Determine the (x, y) coordinate at the center of the cell enclosing the given text.  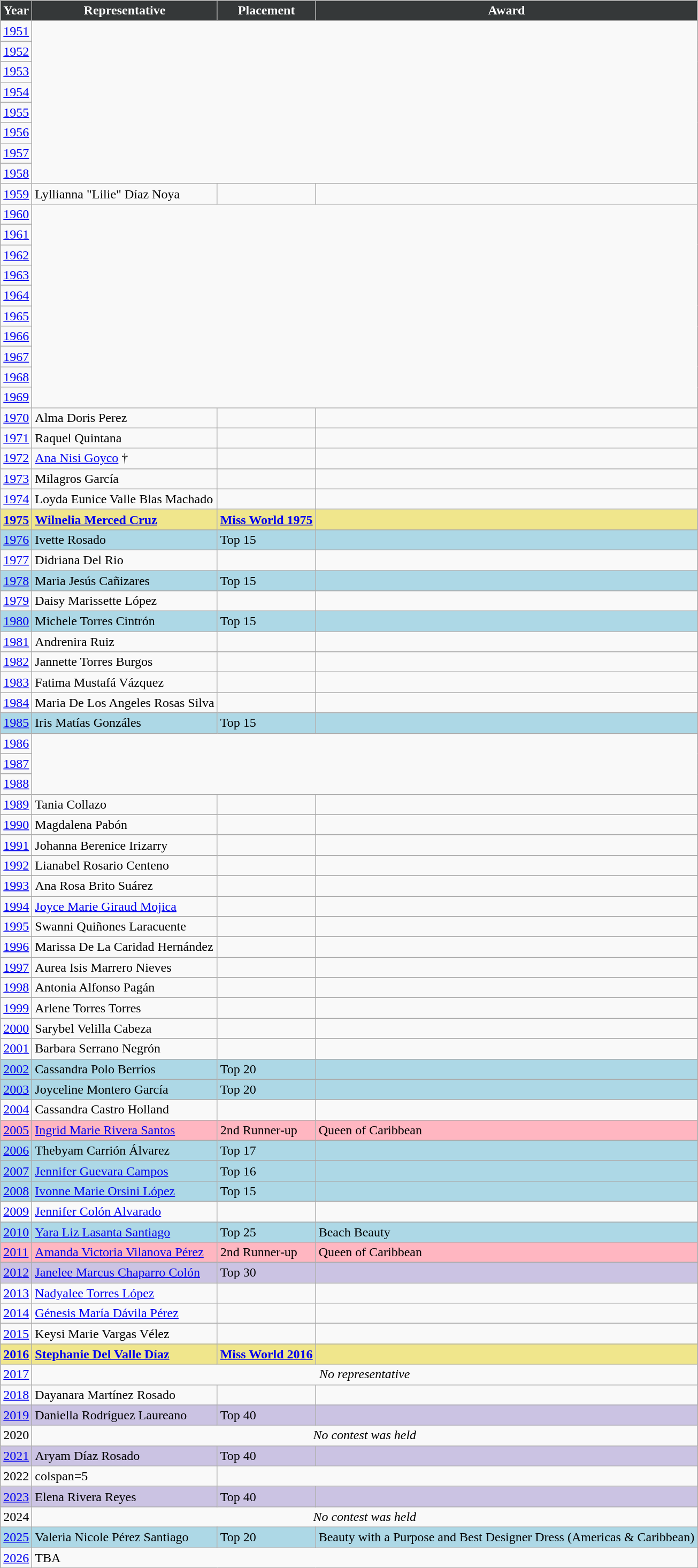
2009 (16, 1211)
2024 (16, 1517)
Top 17 (266, 1150)
2017 (16, 1374)
1951 (16, 31)
2011 (16, 1252)
Representative (125, 11)
2008 (16, 1191)
Arlene Torres Torres (125, 1008)
1976 (16, 540)
1959 (16, 194)
1982 (16, 662)
colspan=5 (125, 1476)
Aryam Díaz Rosado (125, 1456)
1956 (16, 133)
Award (507, 11)
Barbara Serrano Negrón (125, 1049)
Miss World 2016 (266, 1354)
Cassandra Polo Berríos (125, 1069)
1967 (16, 357)
1981 (16, 642)
1977 (16, 560)
Andrenira Ruiz (125, 642)
1996 (16, 947)
1991 (16, 845)
Sarybel Velilla Cabeza (125, 1028)
Janelee Marcus Chaparro Colón (125, 1273)
Swanni Quiñones Laracuente (125, 927)
2002 (16, 1069)
2012 (16, 1273)
Milagros García (125, 479)
1974 (16, 499)
1954 (16, 92)
Thebyam Carrión Álvarez (125, 1150)
Stephanie Del Valle Díaz (125, 1354)
2023 (16, 1496)
Johanna Berenice Irizarry (125, 845)
Fatima Mustafá Vázquez (125, 682)
1970 (16, 418)
Beach Beauty (507, 1232)
2019 (16, 1415)
Year (16, 11)
1990 (16, 825)
1958 (16, 173)
1988 (16, 784)
2007 (16, 1171)
2001 (16, 1049)
2004 (16, 1110)
2003 (16, 1089)
Miss World 1975 (266, 519)
Ivette Rosado (125, 540)
2021 (16, 1456)
1955 (16, 112)
2016 (16, 1354)
2015 (16, 1334)
1968 (16, 377)
1989 (16, 804)
1987 (16, 764)
1983 (16, 682)
1960 (16, 214)
1985 (16, 723)
1998 (16, 988)
Joyce Marie Giraud Mojica (125, 906)
Dayanara Martínez Rosado (125, 1395)
2020 (16, 1435)
Alma Doris Perez (125, 418)
Amanda Victoria Vilanova Pérez (125, 1252)
1993 (16, 886)
Marissa De La Caridad Hernández (125, 947)
1953 (16, 72)
1980 (16, 621)
Beauty with a Purpose and Best Designer Dress (Americas & Caribbean) (507, 1537)
Magdalena Pabón (125, 825)
Iris Matías Gonzáles (125, 723)
2013 (16, 1293)
2006 (16, 1150)
Top 25 (266, 1232)
Wilnelia Merced Cruz (125, 519)
No representative (365, 1374)
1971 (16, 438)
1994 (16, 906)
1962 (16, 255)
1986 (16, 743)
Jennifer Guevara Campos (125, 1171)
Aurea Isis Marrero Nieves (125, 967)
Yara Liz Lasanta Santiago (125, 1232)
2014 (16, 1313)
2010 (16, 1232)
Ivonne Marie Orsini López (125, 1191)
1995 (16, 927)
Didriana Del Rio (125, 560)
Lyllianna "Lilie" Díaz Noya (125, 194)
Michele Torres Cintrón (125, 621)
Valeria Nicole Pérez Santiago (125, 1537)
Elena Rivera Reyes (125, 1496)
2022 (16, 1476)
Génesis María Dávila Pérez (125, 1313)
Cassandra Castro Holland (125, 1110)
1973 (16, 479)
Jannette Torres Burgos (125, 662)
Top 16 (266, 1171)
Placement (266, 11)
1997 (16, 967)
1952 (16, 51)
1979 (16, 601)
2018 (16, 1395)
Tania Collazo (125, 804)
TBA (365, 1558)
1972 (16, 458)
2000 (16, 1028)
1964 (16, 296)
1999 (16, 1008)
1963 (16, 275)
Ana Nisi Goyco † (125, 458)
Maria Jesús Cañizares (125, 580)
2026 (16, 1558)
2005 (16, 1130)
2025 (16, 1537)
1957 (16, 153)
1992 (16, 865)
Daisy Marissette López (125, 601)
1966 (16, 336)
Daniella Rodríguez Laureano (125, 1415)
Jennifer Colón Alvarado (125, 1211)
Top 30 (266, 1273)
Ingrid Marie Rivera Santos (125, 1130)
Joyceline Montero García (125, 1089)
1965 (16, 316)
Nadyalee Torres López (125, 1293)
1969 (16, 397)
Antonia Alfonso Pagán (125, 988)
Loyda Eunice Valle Blas Machado (125, 499)
1978 (16, 580)
1975 (16, 519)
Lianabel Rosario Centeno (125, 865)
1984 (16, 703)
1961 (16, 234)
Maria De Los Angeles Rosas Silva (125, 703)
Raquel Quintana (125, 438)
Keysi Marie Vargas Vélez (125, 1334)
Ana Rosa Brito Suárez (125, 886)
